Scan for the cell matching the given text and deliver its [x, y] coordinate at center. 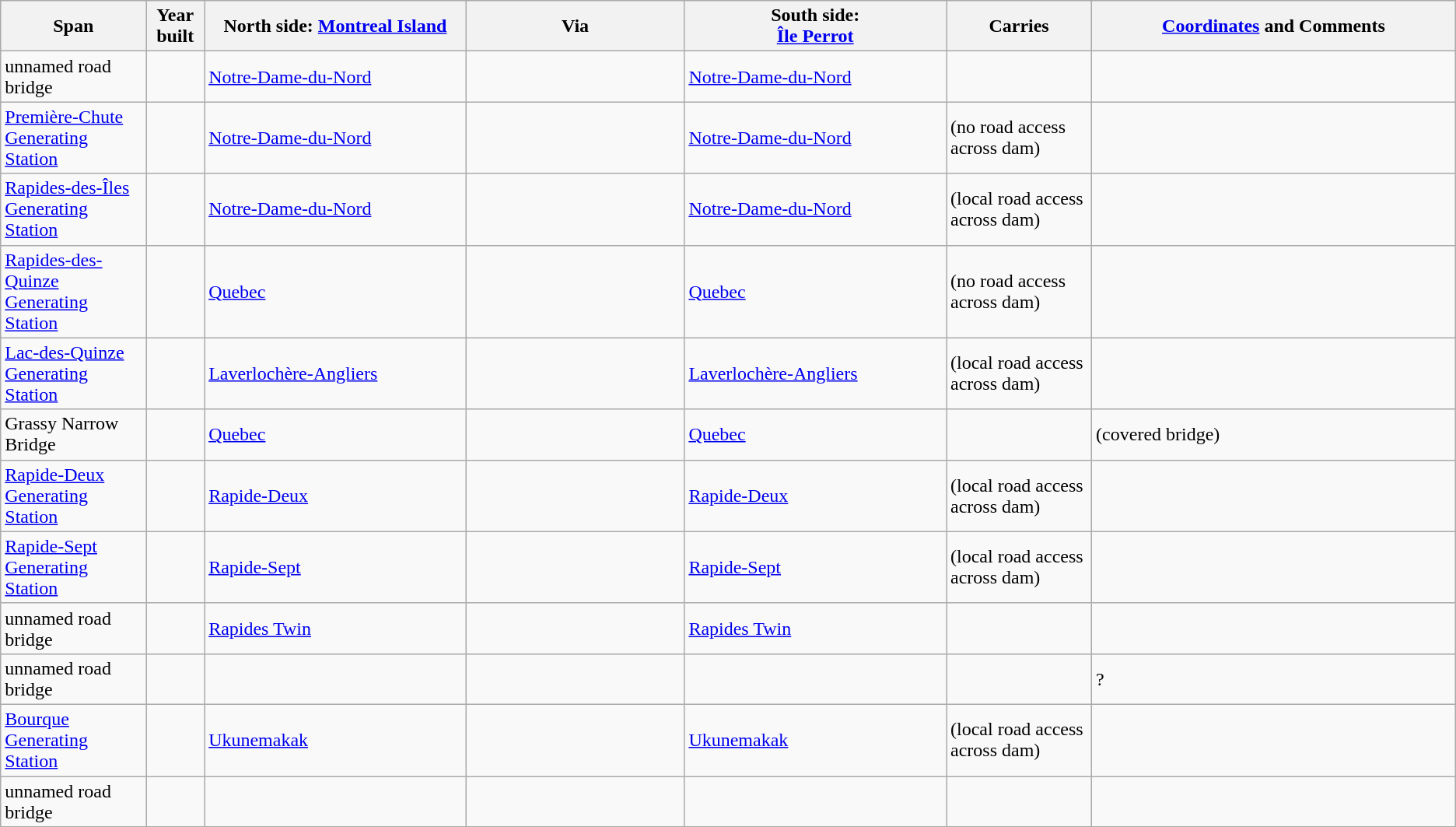
Rapide-Sept Generating Station [73, 567]
Grassy Narrow Bridge [73, 434]
Première-Chute Generating Station [73, 138]
Rapide-Deux Generating Station [73, 496]
South side:Île Perrot [815, 26]
Span [73, 26]
Lac-des-Quinze Generating Station [73, 373]
Year built [176, 26]
Coordinates and Comments [1274, 26]
Via [576, 26]
Rapides-des-Quinze Generating Station [73, 291]
North side: Montreal Island [336, 26]
(covered bridge) [1274, 434]
? [1274, 678]
Carries [1019, 26]
Rapides-des-Îles Generating Station [73, 209]
Bourque Generating Station [73, 740]
